Detect which cell encompasses the target text, then output its [X, Y] center coordinate. 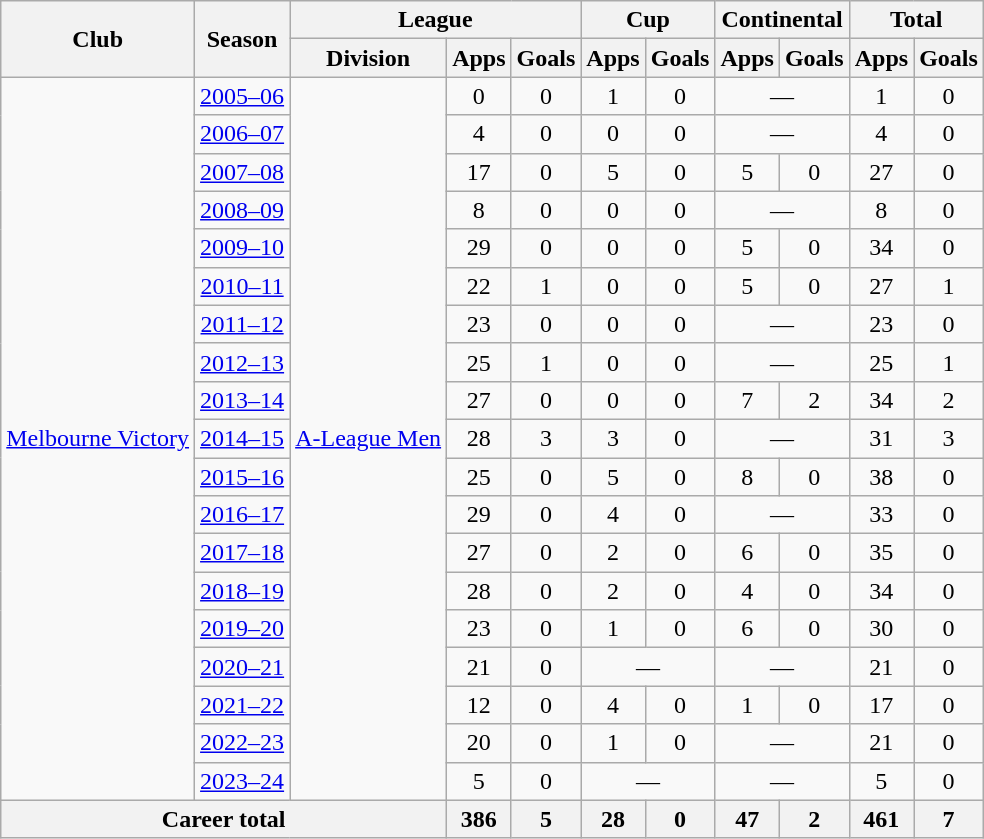
2014–15 [242, 438]
Season [242, 39]
League [436, 20]
30 [881, 629]
Continental [782, 20]
2010–11 [242, 286]
2013–14 [242, 400]
35 [881, 553]
2018–19 [242, 591]
22 [479, 286]
Career total [224, 819]
2019–20 [242, 629]
2008–09 [242, 210]
47 [747, 819]
33 [881, 515]
Division [368, 58]
2022–23 [242, 743]
2005–06 [242, 96]
2009–10 [242, 248]
2006–07 [242, 134]
38 [881, 477]
20 [479, 743]
2020–21 [242, 667]
Total [916, 20]
Club [98, 39]
2015–16 [242, 477]
386 [479, 819]
2016–17 [242, 515]
2021–22 [242, 705]
A-League Men [368, 438]
2011–12 [242, 324]
12 [479, 705]
2012–13 [242, 362]
Cup [648, 20]
2023–24 [242, 781]
2017–18 [242, 553]
2007–08 [242, 172]
Melbourne Victory [98, 438]
461 [881, 819]
31 [881, 438]
